From the cell containing the given text, extract its center point as [X, Y] coordinate. 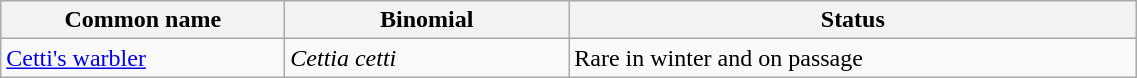
Common name [143, 20]
Cettia cetti [427, 58]
Rare in winter and on passage [853, 58]
Cetti's warbler [143, 58]
Status [853, 20]
Binomial [427, 20]
